Locate the cell with the specified text and output its [x, y] center coordinate. 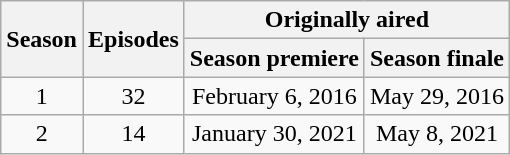
February 6, 2016 [274, 96]
32 [133, 96]
May 29, 2016 [436, 96]
2 [42, 134]
1 [42, 96]
Season [42, 39]
Season finale [436, 58]
Season premiere [274, 58]
May 8, 2021 [436, 134]
Episodes [133, 39]
January 30, 2021 [274, 134]
Originally aired [346, 20]
14 [133, 134]
